Extract the (x, y) coordinate from the center of the cell holding the provided text.  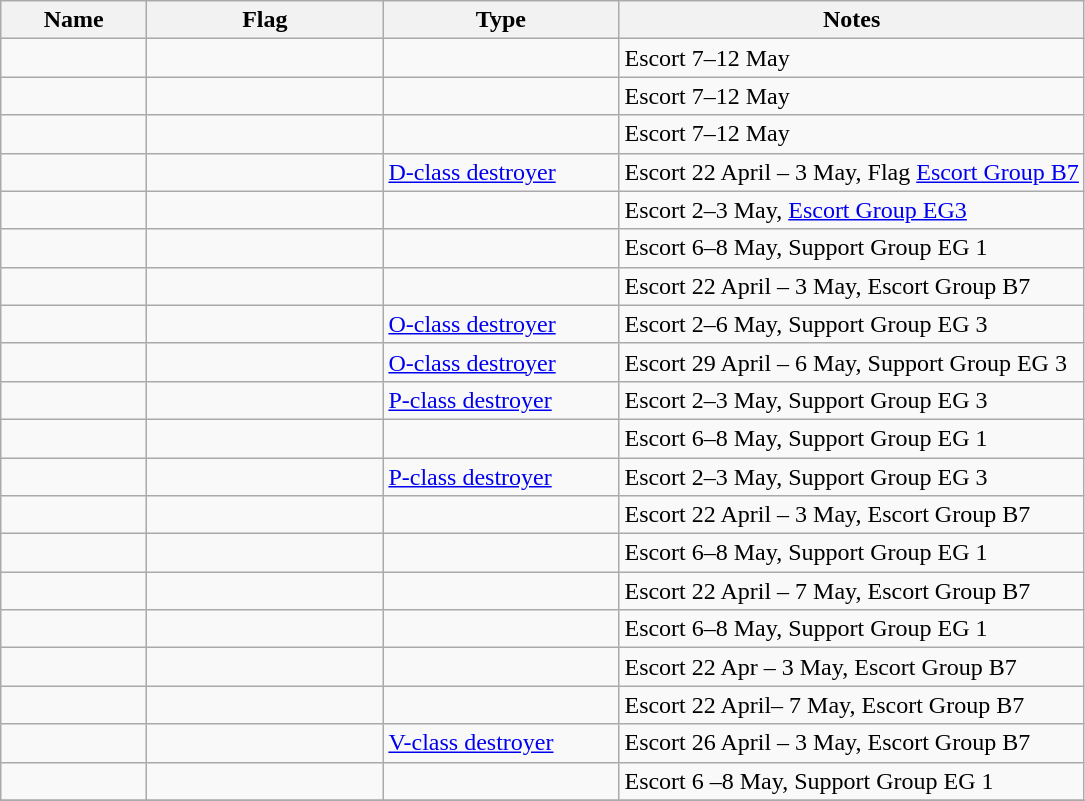
Type (501, 20)
Notes (852, 20)
Flag (265, 20)
Escort 2–3 May, Escort Group EG3 (852, 210)
Escort 2–6 May, Support Group EG 3 (852, 324)
Escort 26 April – 3 May, Escort Group B7 (852, 743)
Name (74, 20)
Escort 22 April – 3 May, Flag Escort Group B7 (852, 172)
Escort 29 April – 6 May, Support Group EG 3 (852, 362)
Escort 22 April– 7 May, Escort Group B7 (852, 705)
Escort 22 Apr – 3 May, Escort Group B7 (852, 667)
D-class destroyer (501, 172)
Escort 22 April – 7 May, Escort Group B7 (852, 591)
Escort 6 –8 May, Support Group EG 1 (852, 781)
V-class destroyer (501, 743)
